For the text-containing cell, return its midpoint in [X, Y] coordinate format. 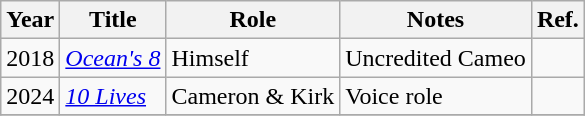
Himself [253, 58]
Uncredited Cameo [436, 58]
Role [253, 20]
Voice role [436, 96]
Ocean's 8 [113, 58]
Notes [436, 20]
Cameron & Kirk [253, 96]
Year [30, 20]
2018 [30, 58]
2024 [30, 96]
Title [113, 20]
10 Lives [113, 96]
Ref. [558, 20]
